Pinpoint the cell where the given text exists, returning its [x, y] midpoint coordinate. 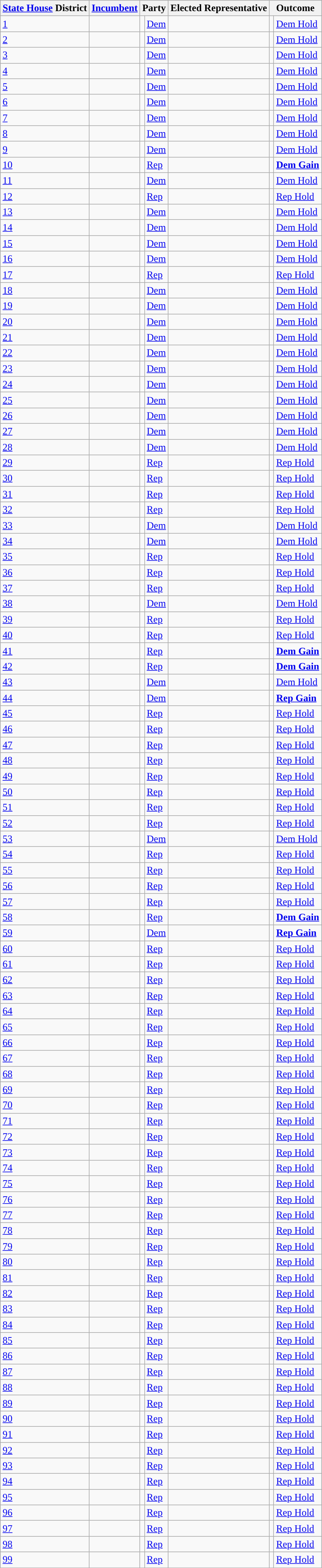
26 [45, 415]
34 [45, 541]
52 [45, 823]
51 [45, 807]
40 [45, 635]
41 [45, 651]
84 [45, 1325]
78 [45, 1231]
53 [45, 839]
38 [45, 604]
9 [45, 149]
4 [45, 71]
88 [45, 1387]
67 [45, 1058]
30 [45, 478]
12 [45, 196]
20 [45, 322]
46 [45, 729]
19 [45, 306]
74 [45, 1168]
80 [45, 1262]
75 [45, 1183]
36 [45, 572]
5 [45, 86]
23 [45, 369]
Incumbent [114, 8]
49 [45, 776]
3 [45, 55]
54 [45, 854]
95 [45, 1497]
90 [45, 1419]
94 [45, 1482]
89 [45, 1403]
73 [45, 1152]
11 [45, 180]
66 [45, 1043]
33 [45, 525]
64 [45, 1011]
15 [45, 243]
50 [45, 792]
77 [45, 1215]
State House District [45, 8]
60 [45, 948]
17 [45, 275]
85 [45, 1340]
Party [154, 8]
76 [45, 1199]
99 [45, 1560]
81 [45, 1278]
13 [45, 212]
27 [45, 431]
65 [45, 1027]
55 [45, 870]
92 [45, 1450]
28 [45, 447]
91 [45, 1434]
31 [45, 494]
58 [45, 917]
86 [45, 1356]
10 [45, 165]
37 [45, 588]
14 [45, 228]
Elected Representative [219, 8]
7 [45, 118]
32 [45, 510]
68 [45, 1074]
48 [45, 761]
22 [45, 353]
21 [45, 337]
83 [45, 1309]
71 [45, 1121]
63 [45, 996]
70 [45, 1105]
82 [45, 1293]
69 [45, 1090]
8 [45, 133]
29 [45, 463]
45 [45, 714]
44 [45, 698]
98 [45, 1544]
16 [45, 259]
24 [45, 384]
59 [45, 933]
87 [45, 1372]
42 [45, 666]
97 [45, 1528]
6 [45, 102]
61 [45, 964]
57 [45, 901]
35 [45, 557]
96 [45, 1513]
Outcome [295, 8]
18 [45, 290]
62 [45, 980]
25 [45, 400]
56 [45, 886]
2 [45, 40]
79 [45, 1246]
1 [45, 24]
39 [45, 619]
93 [45, 1466]
43 [45, 682]
47 [45, 745]
72 [45, 1136]
